Extract the (x, y) coordinate from the center of the cell holding the provided text.  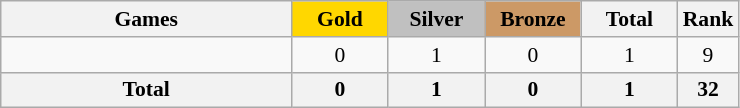
Silver (436, 19)
Games (146, 19)
Gold (340, 19)
32 (708, 90)
Rank (708, 19)
9 (708, 55)
Bronze (534, 19)
